Detect which cell encompasses the target text, then output its (x, y) center coordinate. 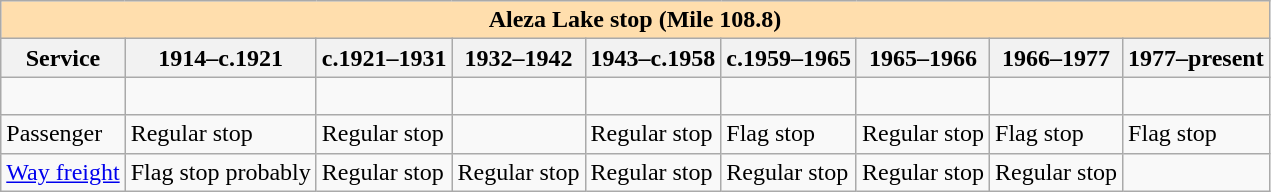
c.1959–1965 (789, 58)
1943–c.1958 (653, 58)
1914–c.1921 (220, 58)
1965–1966 (922, 58)
Service (63, 58)
1977–present (1196, 58)
Flag stop probably (220, 172)
Way freight (63, 172)
Aleza Lake stop (Mile 108.8) (635, 20)
1966–1977 (1056, 58)
1932–1942 (518, 58)
c.1921–1931 (384, 58)
Passenger (63, 134)
